Capture the cell that displays the provided text and extract its [X, Y] central coordinate. 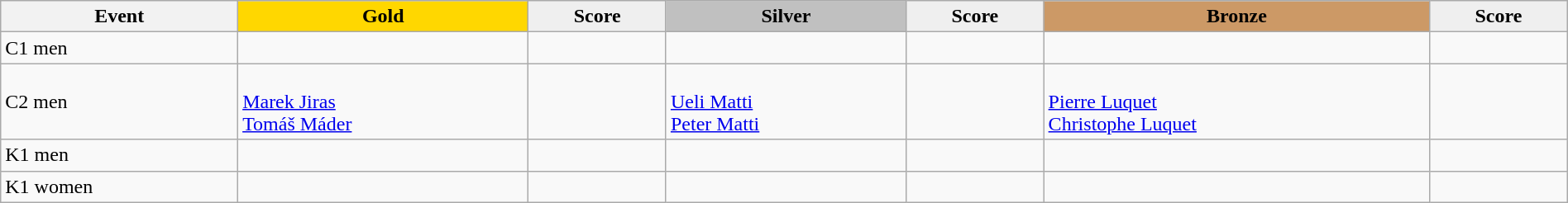
Bronze [1237, 17]
Pierre LuquetChristophe Luquet [1237, 101]
C2 men [119, 101]
C1 men [119, 48]
Silver [786, 17]
K1 men [119, 155]
Marek JirasTomáš Máder [384, 101]
K1 women [119, 186]
Gold [384, 17]
Ueli MattiPeter Matti [786, 101]
Event [119, 17]
